Capture the cell that displays the provided text and extract its (x, y) central coordinate. 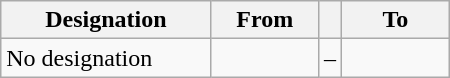
From (265, 20)
No designation (106, 58)
To (396, 20)
– (330, 58)
Designation (106, 20)
